Return [X, Y] of the center of cell containing provided text 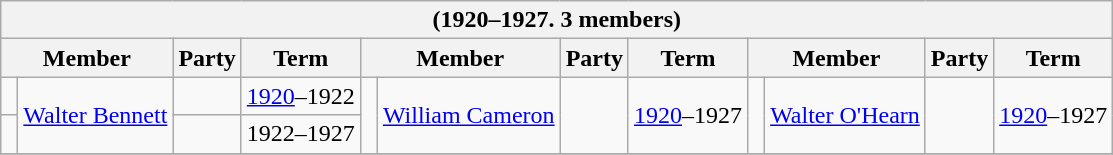
Walter Bennett [96, 115]
(1920–1927. 3 members) [557, 20]
Walter O'Hearn [846, 115]
1920–1922 [300, 96]
William Cameron [468, 115]
1922–1927 [300, 134]
